Return the [X, Y] coordinate for the center point of the cell that contains the specified text.  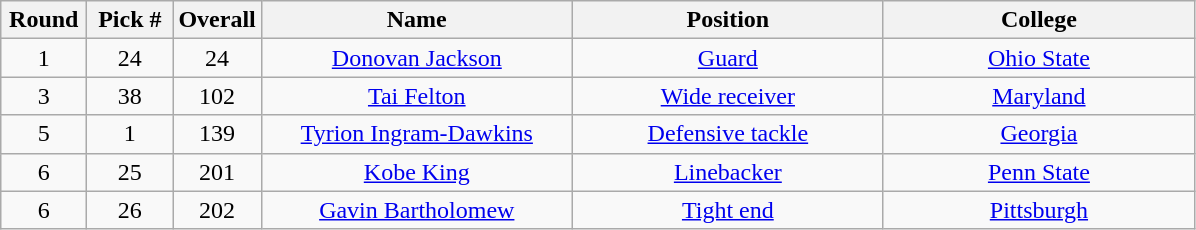
Pick # [130, 20]
Pittsburgh [1038, 210]
201 [217, 172]
Position [728, 20]
38 [130, 96]
5 [44, 134]
Penn State [1038, 172]
Tai Felton [416, 96]
Defensive tackle [728, 134]
College [1038, 20]
102 [217, 96]
Gavin Bartholomew [416, 210]
Tyrion Ingram-Dawkins [416, 134]
Name [416, 20]
3 [44, 96]
26 [130, 210]
Ohio State [1038, 58]
Overall [217, 20]
Georgia [1038, 134]
25 [130, 172]
Guard [728, 58]
Maryland [1038, 96]
Tight end [728, 210]
Linebacker [728, 172]
139 [217, 134]
Round [44, 20]
Kobe King [416, 172]
202 [217, 210]
Donovan Jackson [416, 58]
Wide receiver [728, 96]
